Extract the [x, y] coordinate from the center of the cell holding the provided text.  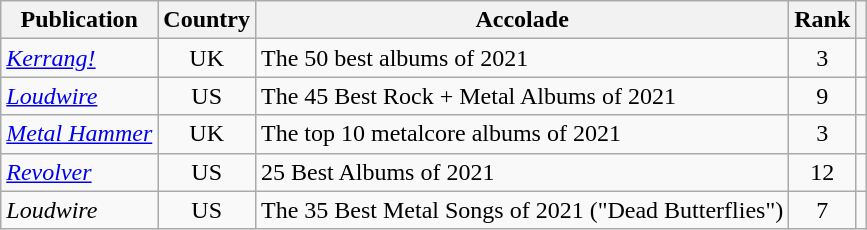
Revolver [80, 172]
The top 10 metalcore albums of 2021 [522, 134]
Metal Hammer [80, 134]
Publication [80, 20]
9 [822, 96]
7 [822, 210]
Rank [822, 20]
Country [207, 20]
12 [822, 172]
Kerrang! [80, 58]
The 35 Best Metal Songs of 2021 ("Dead Butterflies") [522, 210]
Accolade [522, 20]
The 50 best albums of 2021 [522, 58]
The 45 Best Rock + Metal Albums of 2021 [522, 96]
25 Best Albums of 2021 [522, 172]
